From the cell containing the given text, extract its center point as (X, Y) coordinate. 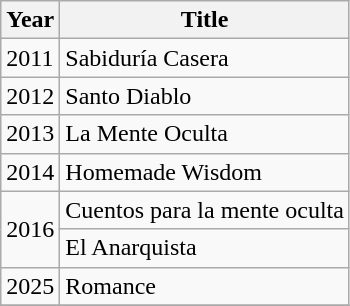
Santo Diablo (205, 96)
2016 (30, 229)
Cuentos para la mente oculta (205, 210)
Homemade Wisdom (205, 172)
Sabiduría Casera (205, 58)
Year (30, 20)
2013 (30, 134)
Romance (205, 286)
Title (205, 20)
La Mente Oculta (205, 134)
2012 (30, 96)
El Anarquista (205, 248)
2011 (30, 58)
2014 (30, 172)
2025 (30, 286)
